Return the [X, Y] coordinate for the center point of the cell that contains the specified text.  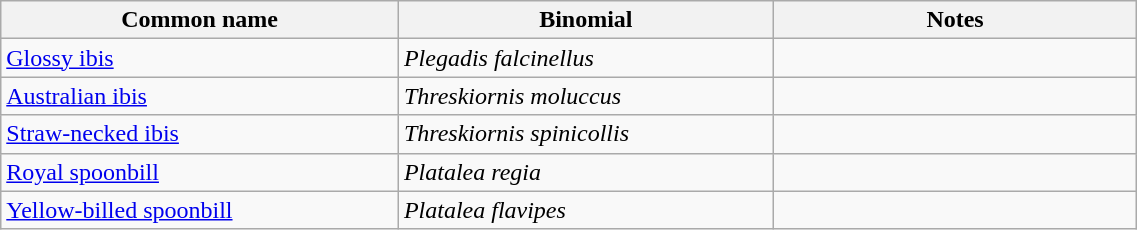
Plegadis falcinellus [586, 58]
Threskiornis spinicollis [586, 134]
Threskiornis moluccus [586, 96]
Australian ibis [200, 96]
Straw-necked ibis [200, 134]
Notes [955, 20]
Yellow-billed spoonbill [200, 210]
Common name [200, 20]
Platalea flavipes [586, 210]
Platalea regia [586, 172]
Royal spoonbill [200, 172]
Binomial [586, 20]
Glossy ibis [200, 58]
